Return the (x, y) coordinate for the center point of the cell that contains the specified text.  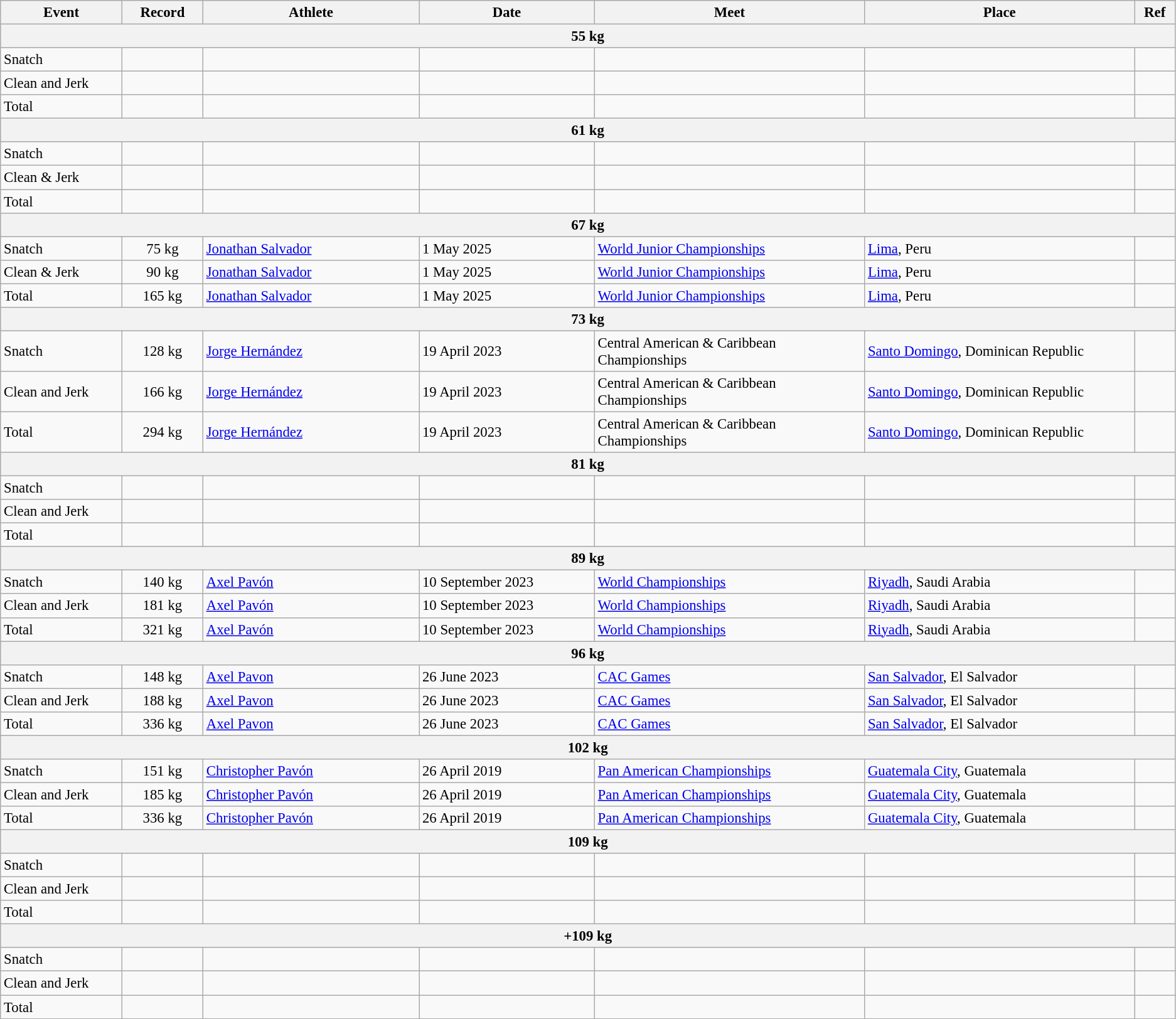
166 kg (162, 392)
Athlete (311, 13)
Meet (729, 13)
Place (1000, 13)
73 kg (588, 319)
188 kg (162, 700)
185 kg (162, 794)
Event (61, 13)
75 kg (162, 248)
148 kg (162, 676)
Ref (1155, 13)
109 kg (588, 842)
81 kg (588, 464)
61 kg (588, 131)
89 kg (588, 558)
55 kg (588, 36)
128 kg (162, 351)
Date (507, 13)
321 kg (162, 629)
151 kg (162, 771)
+109 kg (588, 936)
67 kg (588, 225)
96 kg (588, 653)
Record (162, 13)
90 kg (162, 272)
294 kg (162, 432)
140 kg (162, 582)
181 kg (162, 606)
102 kg (588, 747)
165 kg (162, 296)
